Find where the given text appears and provide that cell's center as (x, y) coordinate. 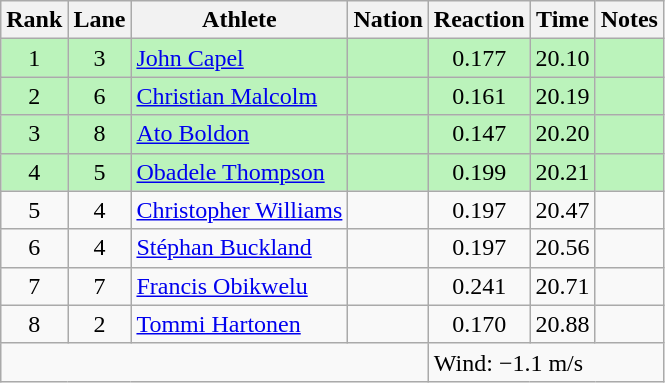
Tommi Hartonen (240, 324)
20.20 (562, 134)
Christian Malcolm (240, 96)
0.177 (479, 58)
20.10 (562, 58)
Time (562, 20)
20.21 (562, 172)
Wind: −1.1 m/s (546, 362)
Francis Obikwelu (240, 286)
20.19 (562, 96)
0.170 (479, 324)
20.47 (562, 210)
Rank (34, 20)
Notes (629, 20)
0.199 (479, 172)
Obadele Thompson (240, 172)
0.147 (479, 134)
Christopher Williams (240, 210)
Reaction (479, 20)
20.56 (562, 248)
0.241 (479, 286)
20.71 (562, 286)
Ato Boldon (240, 134)
1 (34, 58)
Lane (100, 20)
Stéphan Buckland (240, 248)
20.88 (562, 324)
John Capel (240, 58)
Athlete (240, 20)
0.161 (479, 96)
Nation (388, 20)
